Return [x, y] of the center of cell containing provided text 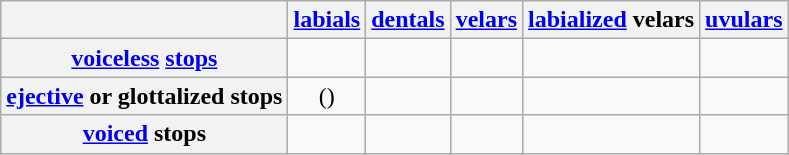
dentals [408, 20]
velars [486, 20]
labials [327, 20]
uvulars [744, 20]
voiceless stops [144, 58]
() [327, 96]
ejective or glottalized stops [144, 96]
voiced stops [144, 134]
labialized velars [612, 20]
